Search for the cell housing the specified text and yield its (X, Y) center coordinate. 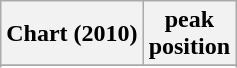
Chart (2010) (72, 34)
peakposition (189, 34)
